Provide the (X, Y) coordinate of the cell's center where the given text is located.  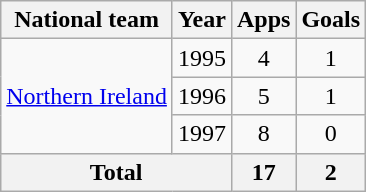
Year (202, 20)
2 (331, 172)
1997 (202, 134)
Northern Ireland (87, 96)
4 (263, 58)
Goals (331, 20)
Total (116, 172)
17 (263, 172)
Apps (263, 20)
8 (263, 134)
0 (331, 134)
1996 (202, 96)
1995 (202, 58)
National team (87, 20)
5 (263, 96)
